For the text-containing cell, return its midpoint in (X, Y) coordinate format. 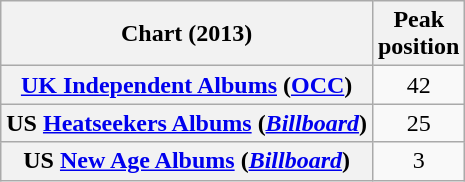
US Heatseekers Albums (Billboard) (187, 123)
3 (418, 161)
Peakposition (418, 34)
25 (418, 123)
Chart (2013) (187, 34)
US New Age Albums (Billboard) (187, 161)
UK Independent Albums (OCC) (187, 85)
42 (418, 85)
